From the cell containing the given text, extract its center point as (X, Y) coordinate. 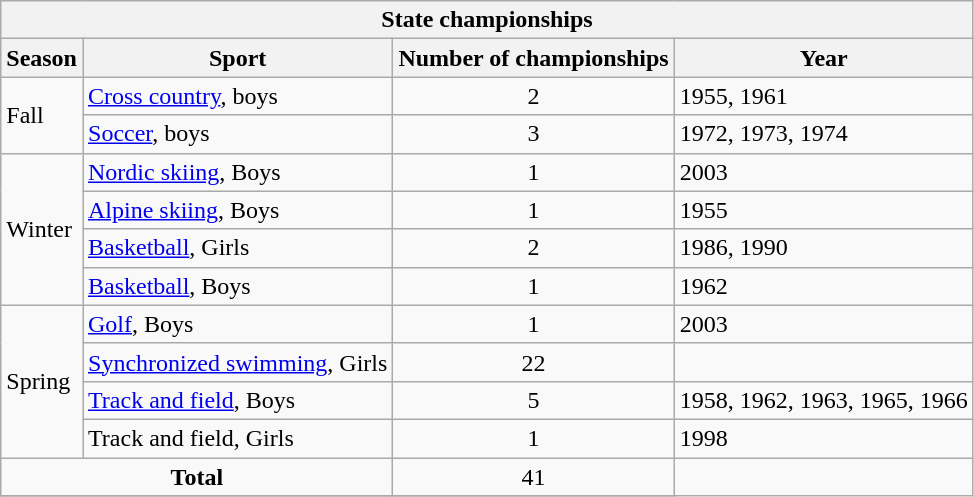
22 (534, 362)
Year (824, 58)
Winter (42, 229)
Total (197, 477)
Number of championships (534, 58)
Fall (42, 115)
1955, 1961 (824, 96)
Season (42, 58)
1986, 1990 (824, 248)
Spring (42, 381)
1958, 1962, 1963, 1965, 1966 (824, 400)
Soccer, boys (237, 134)
State championships (488, 20)
Basketball, Boys (237, 286)
Basketball, Girls (237, 248)
Cross country, boys (237, 96)
Sport (237, 58)
1962 (824, 286)
Synchronized swimming, Girls (237, 362)
Track and field, Boys (237, 400)
Nordic skiing, Boys (237, 172)
1955 (824, 210)
Alpine skiing, Boys (237, 210)
3 (534, 134)
1972, 1973, 1974 (824, 134)
41 (534, 477)
1998 (824, 438)
Track and field, Girls (237, 438)
Golf, Boys (237, 324)
5 (534, 400)
